Output the (x, y) coordinate of the center of the cell containing the given text.  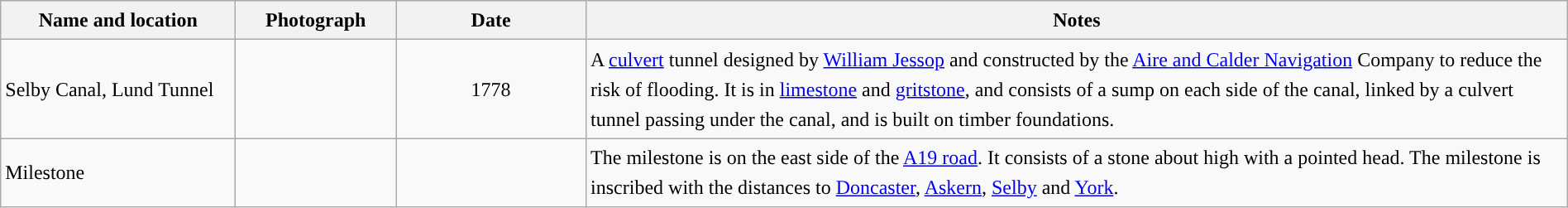
Date (491, 20)
Name and location (118, 20)
Selby Canal, Lund Tunnel (118, 89)
Milestone (118, 172)
Notes (1077, 20)
Photograph (316, 20)
1778 (491, 89)
